Provide the [x, y] coordinate of the cell's center where the given text is located.  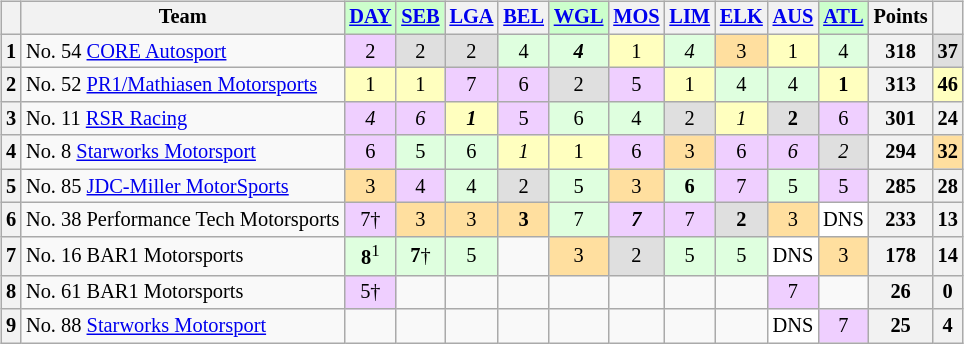
233 [901, 220]
MOS [636, 18]
No. 85 JDC-Miller MotorSports [182, 186]
0 [948, 292]
WGL [579, 18]
No. 61 BAR1 Motorsports [182, 292]
9 [11, 326]
No. 52 PR1/Mathiasen Motorsports [182, 85]
8 [11, 292]
LIM [689, 18]
318 [901, 51]
No. 38 Performance Tech Motorsports [182, 220]
No. 8 Starworks Motorsport [182, 152]
LGA [472, 18]
28 [948, 186]
81 [370, 256]
Team [182, 18]
SEB [420, 18]
37 [948, 51]
13 [948, 220]
5† [370, 292]
ATL [843, 18]
14 [948, 256]
178 [901, 256]
32 [948, 152]
ELK [742, 18]
No. 54 CORE Autosport [182, 51]
313 [901, 85]
No. 11 RSR Racing [182, 119]
46 [948, 85]
24 [948, 119]
25 [901, 326]
No. 88 Starworks Motorsport [182, 326]
Points [901, 18]
301 [901, 119]
294 [901, 152]
285 [901, 186]
DAY [370, 18]
AUS [793, 18]
No. 16 BAR1 Motorsports [182, 256]
26 [901, 292]
BEL [523, 18]
